From the cell containing the given text, extract its center point as [X, Y] coordinate. 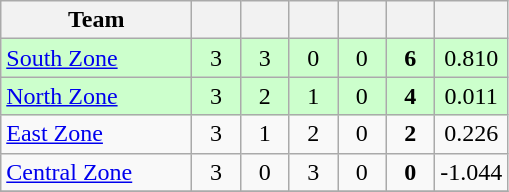
North Zone [96, 96]
6 [410, 58]
Team [96, 20]
0.011 [472, 96]
4 [410, 96]
0.810 [472, 58]
0.226 [472, 134]
-1.044 [472, 172]
Central Zone [96, 172]
East Zone [96, 134]
South Zone [96, 58]
